Search for the cell housing the specified text and yield its [X, Y] center coordinate. 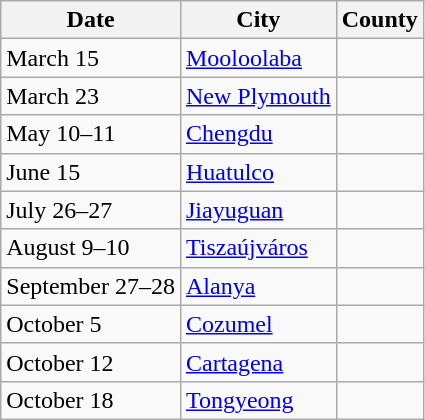
October 12 [91, 362]
Chengdu [258, 134]
Tongyeong [258, 400]
County [380, 20]
City [258, 20]
June 15 [91, 172]
Date [91, 20]
Alanya [258, 286]
Tiszaújváros [258, 248]
July 26–27 [91, 210]
October 5 [91, 324]
Cozumel [258, 324]
October 18 [91, 400]
Mooloolaba [258, 58]
May 10–11 [91, 134]
Cartagena [258, 362]
Jiayuguan [258, 210]
New Plymouth [258, 96]
March 15 [91, 58]
Huatulco [258, 172]
August 9–10 [91, 248]
September 27–28 [91, 286]
March 23 [91, 96]
